Scan for the cell matching the given text and deliver its [x, y] coordinate at center. 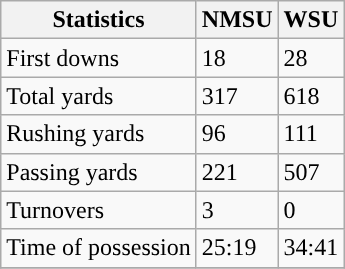
96 [237, 134]
111 [311, 134]
28 [311, 58]
First downs [99, 58]
221 [237, 172]
Total yards [99, 96]
25:19 [237, 248]
0 [311, 210]
507 [311, 172]
Statistics [99, 20]
Passing yards [99, 172]
Turnovers [99, 210]
WSU [311, 20]
317 [237, 96]
Rushing yards [99, 134]
618 [311, 96]
3 [237, 210]
18 [237, 58]
Time of possession [99, 248]
34:41 [311, 248]
NMSU [237, 20]
